Return [X, Y] of the center of cell containing provided text 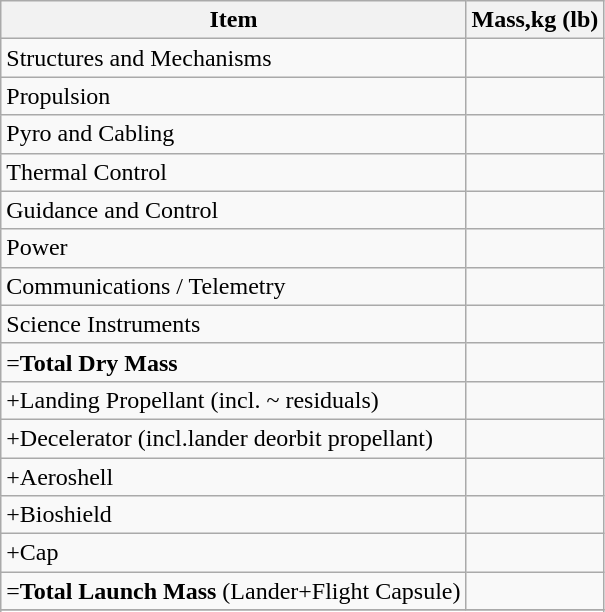
Power [234, 248]
Thermal Control [234, 172]
=Total Launch Mass (Lander+Flight Capsule) [234, 591]
Item [234, 20]
Structures and Mechanisms [234, 58]
Pyro and Cabling [234, 134]
Communications / Telemetry [234, 286]
Guidance and Control [234, 210]
Propulsion [234, 96]
+Landing Propellant (incl. ~ residuals) [234, 400]
Mass,kg (lb) [535, 20]
+Cap [234, 553]
+Decelerator (incl.lander deorbit propellant) [234, 438]
Science Instruments [234, 324]
+Aeroshell [234, 477]
=Total Dry Mass [234, 362]
+Bioshield [234, 515]
